Return the [x, y] coordinate for the center point of the cell that contains the specified text.  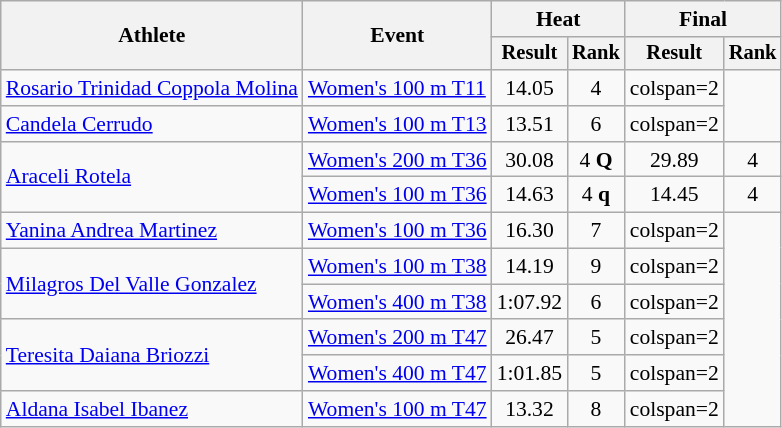
Heat [558, 19]
Women's 200 m T36 [398, 160]
16.30 [530, 231]
13.51 [530, 124]
Women's 200 m T47 [398, 338]
30.08 [530, 160]
7 [596, 231]
Women's 400 m T38 [398, 302]
Candela Cerrudo [152, 124]
4 Q [596, 160]
Women's 100 m T38 [398, 267]
Athlete [152, 36]
Yanina Andrea Martinez [152, 231]
1:01.85 [530, 373]
Final [704, 19]
Milagros Del Valle Gonzalez [152, 284]
Women's 400 m T47 [398, 373]
Rosario Trinidad Coppola Molina [152, 88]
1:07.92 [530, 302]
14.19 [530, 267]
29.89 [674, 160]
14.05 [530, 88]
14.45 [674, 195]
14.63 [530, 195]
Araceli Rotela [152, 178]
26.47 [530, 338]
13.32 [530, 409]
Aldana Isabel Ibanez [152, 409]
9 [596, 267]
8 [596, 409]
Teresita Daiana Briozzi [152, 356]
Women's 100 m T11 [398, 88]
Women's 100 m T13 [398, 124]
Women's 100 m T47 [398, 409]
Event [398, 36]
4 q [596, 195]
